Scan for the cell matching the given text and deliver its (x, y) coordinate at center. 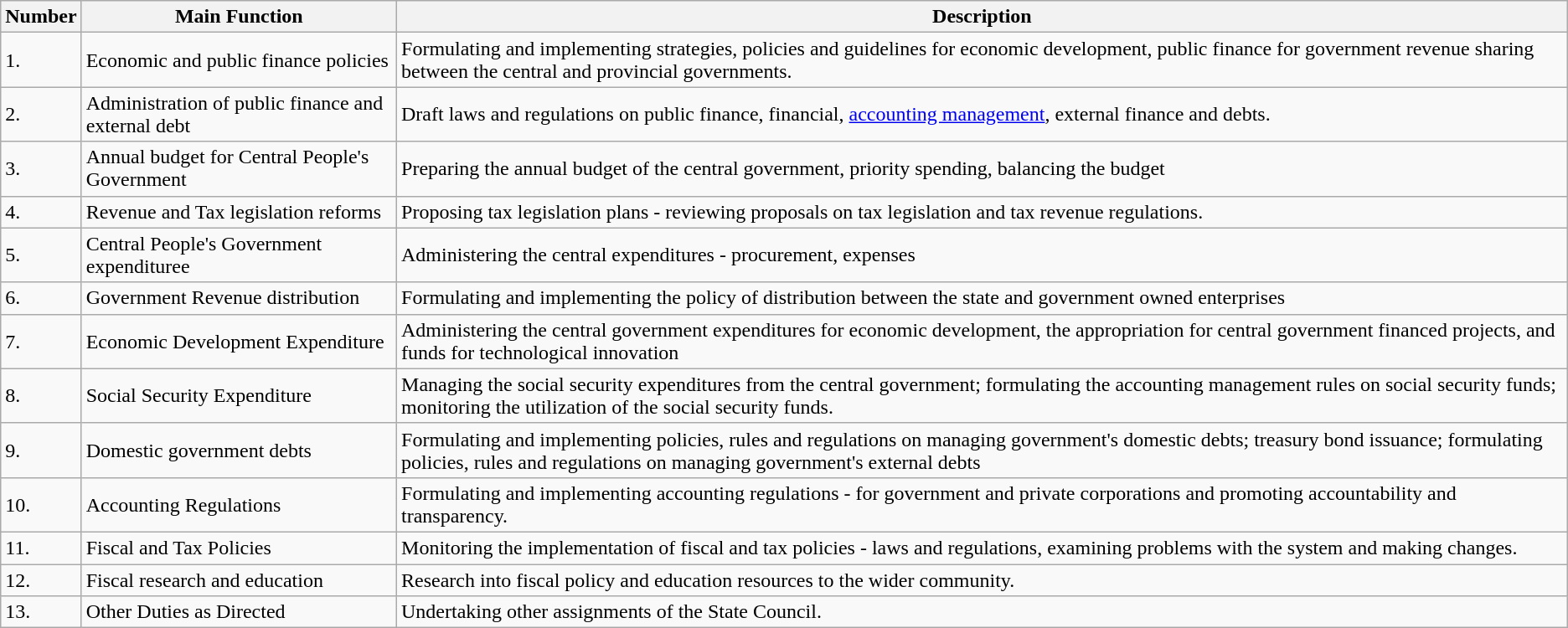
8. (41, 395)
Social Security Expenditure (239, 395)
Economic Development Expenditure (239, 342)
Annual budget for Central People's Government (239, 169)
Monitoring the implementation of fiscal and tax policies - laws and regulations, examining problems with the system and making changes. (983, 548)
Administration of public finance and external debt (239, 114)
1. (41, 60)
11. (41, 548)
Economic and public finance policies (239, 60)
Formulating and implementing accounting regulations - for government and private corporations and promoting accountability and transparency. (983, 504)
Other Duties as Directed (239, 612)
3. (41, 169)
Government Revenue distribution (239, 298)
7. (41, 342)
4. (41, 212)
5. (41, 255)
10. (41, 504)
Description (983, 17)
Central People's Government expendituree (239, 255)
12. (41, 580)
Number (41, 17)
Revenue and Tax legislation reforms (239, 212)
Accounting Regulations (239, 504)
Main Function (239, 17)
Fiscal and Tax Policies (239, 548)
Preparing the annual budget of the central government, priority spending, balancing the budget (983, 169)
Domestic government debts (239, 450)
Fiscal research and education (239, 580)
13. (41, 612)
Proposing tax legislation plans - reviewing proposals on tax legislation and tax revenue regulations. (983, 212)
2. (41, 114)
Draft laws and regulations on public finance, financial, accounting management, external finance and debts. (983, 114)
Administering the central expenditures - procurement, expenses (983, 255)
9. (41, 450)
Formulating and implementing the policy of distribution between the state and government owned enterprises (983, 298)
6. (41, 298)
Research into fiscal policy and education resources to the wider community. (983, 580)
Undertaking other assignments of the State Council. (983, 612)
